Return (X, Y) of the center of cell containing provided text 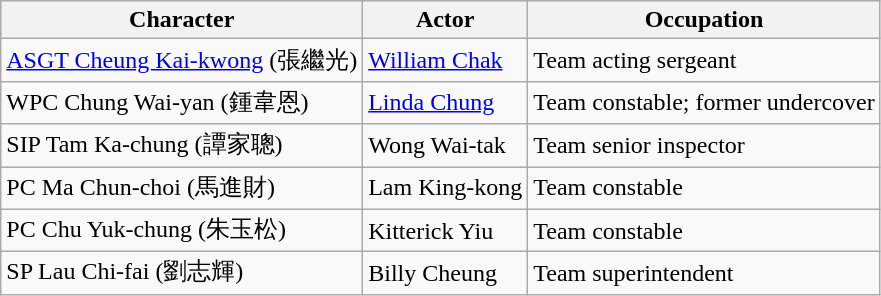
Character (182, 20)
ASGT Cheung Kai-kwong (張繼光) (182, 60)
Team superintendent (704, 274)
WPC Chung Wai-yan (鍾韋恩) (182, 102)
Linda Chung (446, 102)
Actor (446, 20)
SP Lau Chi-fai (劉志輝) (182, 274)
Kitterick Yiu (446, 230)
Occupation (704, 20)
PC Chu Yuk-chung (朱玉松) (182, 230)
SIP Tam Ka-chung (譚家聰) (182, 146)
William Chak (446, 60)
Team senior inspector (704, 146)
Team constable; former undercover (704, 102)
Billy Cheung (446, 274)
PC Ma Chun-choi (馬進財) (182, 188)
Team acting sergeant (704, 60)
Wong Wai-tak (446, 146)
Lam King-kong (446, 188)
